Search for the cell housing the specified text and yield its [x, y] center coordinate. 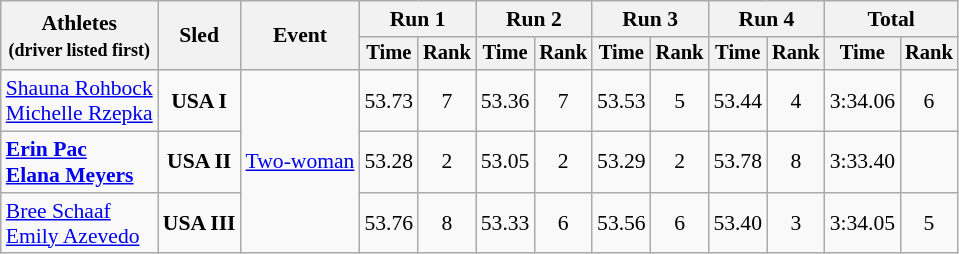
Run 2 [534, 19]
Shauna RohbockMichelle Rzepka [80, 100]
53.78 [738, 162]
Run 4 [766, 19]
53.33 [506, 224]
Two-woman [300, 162]
Run 3 [650, 19]
Bree SchaafEmily Azevedo [80, 224]
53.53 [622, 100]
Total [892, 19]
53.36 [506, 100]
Erin PacElana Meyers [80, 162]
53.28 [388, 162]
3:34.06 [862, 100]
3:34.05 [862, 224]
53.73 [388, 100]
53.40 [738, 224]
53.44 [738, 100]
Event [300, 36]
Sled [200, 36]
USA I [200, 100]
USA II [200, 162]
53.56 [622, 224]
53.29 [622, 162]
3:33.40 [862, 162]
3 [796, 224]
53.76 [388, 224]
USA III [200, 224]
Run 1 [417, 19]
53.05 [506, 162]
Athletes(driver listed first) [80, 36]
4 [796, 100]
